Provide the (x, y) coordinate of the cell's center where the given text is located.  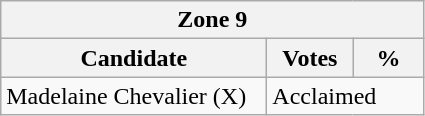
Madelaine Chevalier (X) (134, 96)
% (388, 58)
Acclaimed (346, 96)
Candidate (134, 58)
Zone 9 (212, 20)
Votes (310, 58)
